Return [X, Y] of the center of cell containing provided text 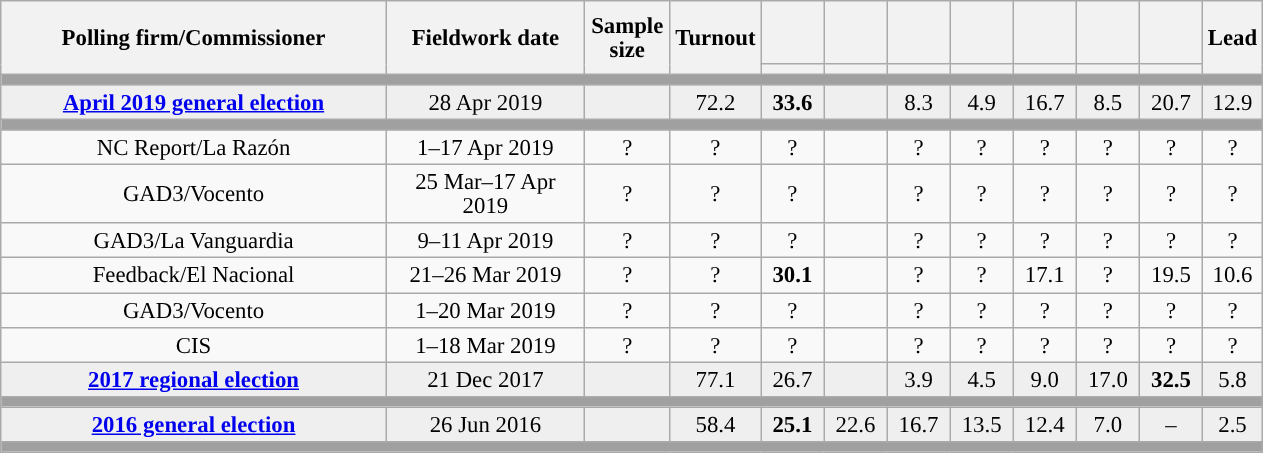
22.6 [856, 424]
30.1 [792, 276]
2017 regional election [194, 380]
CIS [194, 344]
72.2 [716, 102]
1–17 Apr 2019 [485, 148]
NC Report/La Razón [194, 148]
5.8 [1232, 380]
12.9 [1232, 102]
26.7 [792, 380]
2.5 [1232, 424]
1–18 Mar 2019 [485, 344]
1–20 Mar 2019 [485, 310]
Turnout [716, 38]
– [1170, 424]
9.0 [1044, 380]
28 Apr 2019 [485, 102]
Polling firm/Commissioner [194, 38]
19.5 [1170, 276]
33.6 [792, 102]
Feedback/El Nacional [194, 276]
3.9 [918, 380]
25 Mar–17 Apr 2019 [485, 194]
32.5 [1170, 380]
April 2019 general election [194, 102]
17.1 [1044, 276]
21 Dec 2017 [485, 380]
8.3 [918, 102]
12.4 [1044, 424]
13.5 [982, 424]
58.4 [716, 424]
9–11 Apr 2019 [485, 242]
Sample size [627, 38]
20.7 [1170, 102]
77.1 [716, 380]
4.5 [982, 380]
7.0 [1108, 424]
21–26 Mar 2019 [485, 276]
GAD3/La Vanguardia [194, 242]
25.1 [792, 424]
Fieldwork date [485, 38]
8.5 [1108, 102]
2016 general election [194, 424]
10.6 [1232, 276]
26 Jun 2016 [485, 424]
Lead [1232, 38]
4.9 [982, 102]
17.0 [1108, 380]
